Return the (X, Y) coordinate for the center point of the cell that contains the specified text.  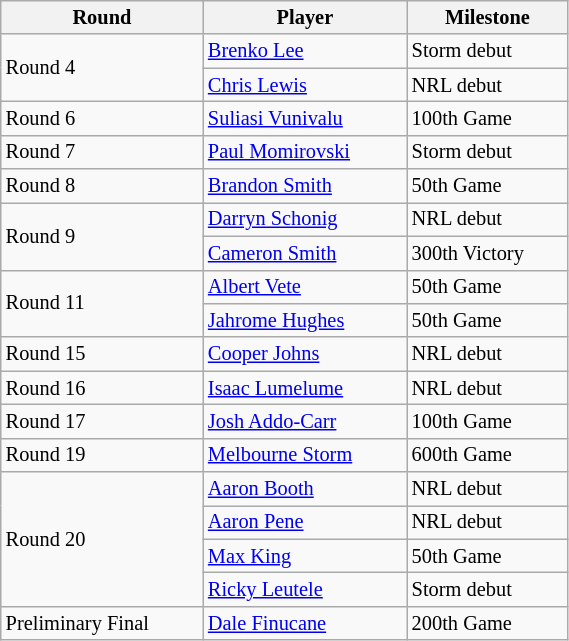
Round 15 (102, 354)
Darryn Schonig (305, 219)
Albert Vete (305, 287)
Ricky Leutele (305, 589)
Aaron Booth (305, 489)
Round 16 (102, 388)
Isaac Lumelume (305, 388)
Round 4 (102, 68)
Player (305, 17)
600th Game (488, 455)
Josh Addo-Carr (305, 421)
Jahrome Hughes (305, 320)
Round 7 (102, 152)
Round 8 (102, 186)
Round 6 (102, 118)
Chris Lewis (305, 85)
Cooper Johns (305, 354)
Round 9 (102, 236)
Round 11 (102, 304)
Round (102, 17)
Preliminary Final (102, 623)
Dale Finucane (305, 623)
Round 20 (102, 540)
200th Game (488, 623)
Max King (305, 556)
Aaron Pene (305, 522)
Melbourne Storm (305, 455)
Suliasi Vunivalu (305, 118)
Cameron Smith (305, 253)
Brenko Lee (305, 51)
300th Victory (488, 253)
Paul Momirovski (305, 152)
Round 17 (102, 421)
Milestone (488, 17)
Brandon Smith (305, 186)
Round 19 (102, 455)
